Provide the [x, y] coordinate of the cell's center where the given text is located.  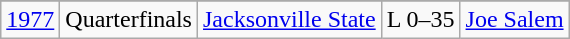
1977 [30, 20]
Quarterfinals [129, 20]
L 0–35 [420, 20]
Joe Salem [514, 20]
Jacksonville State [289, 20]
